Identify which cell holds the provided text, then report its (x, y) central coordinate. 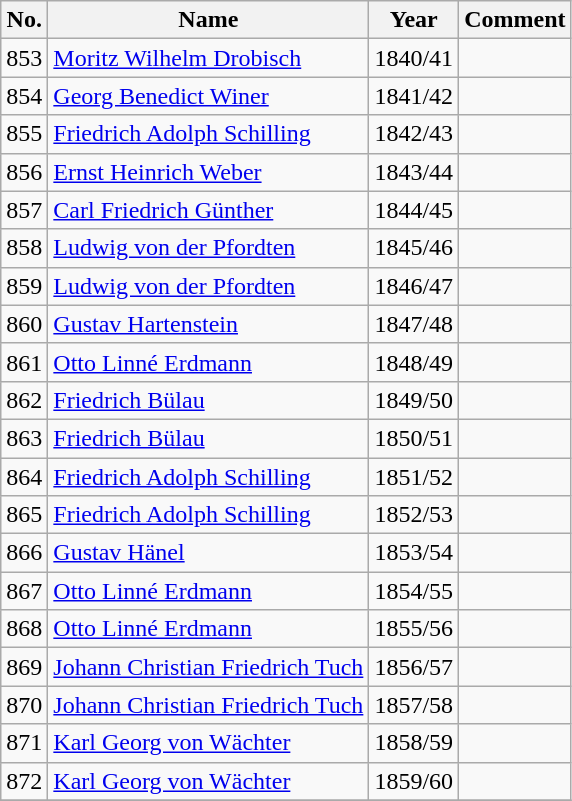
869 (24, 667)
1854/55 (414, 591)
1855/56 (414, 629)
1848/49 (414, 362)
863 (24, 438)
1850/51 (414, 438)
Name (208, 20)
1852/53 (414, 515)
Year (414, 20)
860 (24, 324)
867 (24, 591)
1844/45 (414, 210)
1840/41 (414, 58)
857 (24, 210)
1856/57 (414, 667)
854 (24, 96)
870 (24, 705)
1843/44 (414, 172)
868 (24, 629)
864 (24, 477)
No. (24, 20)
1849/50 (414, 400)
858 (24, 248)
Ernst Heinrich Weber (208, 172)
871 (24, 743)
Moritz Wilhelm Drobisch (208, 58)
872 (24, 781)
Georg Benedict Winer (208, 96)
1841/42 (414, 96)
Gustav Hartenstein (208, 324)
1847/48 (414, 324)
1851/52 (414, 477)
Gustav Hänel (208, 553)
1857/58 (414, 705)
853 (24, 58)
Comment (515, 20)
866 (24, 553)
1846/47 (414, 286)
1845/46 (414, 248)
1858/59 (414, 743)
865 (24, 515)
856 (24, 172)
1859/60 (414, 781)
862 (24, 400)
1853/54 (414, 553)
861 (24, 362)
1842/43 (414, 134)
855 (24, 134)
Carl Friedrich Günther (208, 210)
859 (24, 286)
